Extract the (x, y) coordinate from the center of the cell holding the provided text.  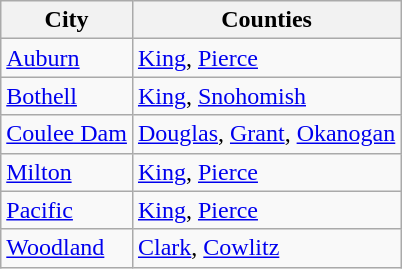
Woodland (67, 248)
Douglas, Grant, Okanogan (266, 134)
Pacific (67, 210)
Clark, Cowlitz (266, 248)
Bothell (67, 96)
City (67, 20)
King, Snohomish (266, 96)
Milton (67, 172)
Counties (266, 20)
Coulee Dam (67, 134)
Auburn (67, 58)
